For the text-containing cell, return its midpoint in [X, Y] coordinate format. 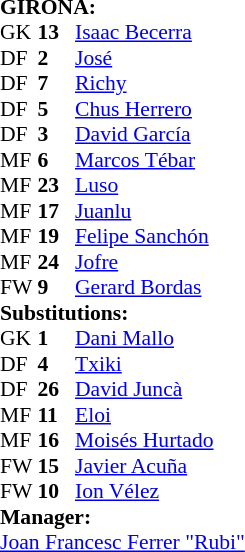
Gerard Bordas [160, 287]
David García [160, 135]
Eloi [160, 415]
5 [57, 109]
3 [57, 135]
Dani Mallo [160, 339]
Marcos Tébar [160, 160]
10 [57, 491]
11 [57, 415]
26 [57, 389]
Manager: [122, 517]
16 [57, 441]
19 [57, 237]
23 [57, 185]
1 [57, 339]
Ion Vélez [160, 491]
Isaac Becerra [160, 33]
4 [57, 364]
Luso [160, 185]
Substitutions: [122, 313]
17 [57, 211]
Jofre [160, 262]
15 [57, 466]
Txiki [160, 364]
9 [57, 287]
José [160, 58]
7 [57, 83]
Javier Acuña [160, 466]
Chus Herrero [160, 109]
Felipe Sanchón [160, 237]
13 [57, 33]
David Juncà [160, 389]
Juanlu [160, 211]
2 [57, 58]
Moisés Hurtado [160, 441]
Richy [160, 83]
6 [57, 160]
24 [57, 262]
